Return (x, y) of the center of cell containing provided text 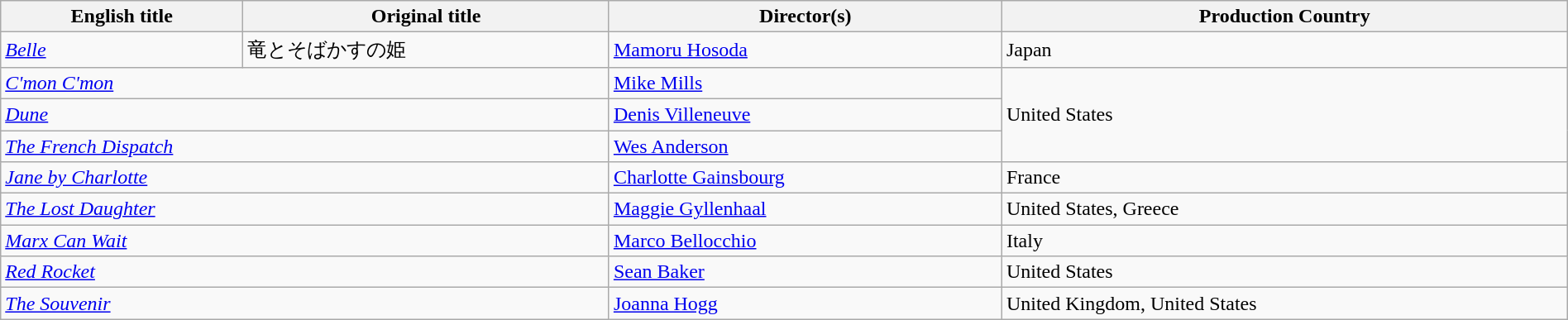
Joanna Hogg (806, 303)
Charlotte Gainsbourg (806, 178)
Original title (427, 17)
Sean Baker (806, 272)
Mike Mills (806, 83)
The Souvenir (305, 303)
Production Country (1284, 17)
Jane by Charlotte (305, 178)
Red Rocket (305, 272)
United Kingdom, United States (1284, 303)
Denis Villeneuve (806, 114)
The Lost Daughter (305, 209)
France (1284, 178)
The French Dispatch (305, 146)
Italy (1284, 241)
Dune (305, 114)
Belle (122, 50)
Wes Anderson (806, 146)
Maggie Gyllenhaal (806, 209)
Marco Bellocchio (806, 241)
Marx Can Wait (305, 241)
United States, Greece (1284, 209)
C'mon C'mon (305, 83)
English title (122, 17)
竜とそばかすの姫 (427, 50)
Director(s) (806, 17)
Mamoru Hosoda (806, 50)
Japan (1284, 50)
